From the cell containing the given text, extract its center point as [x, y] coordinate. 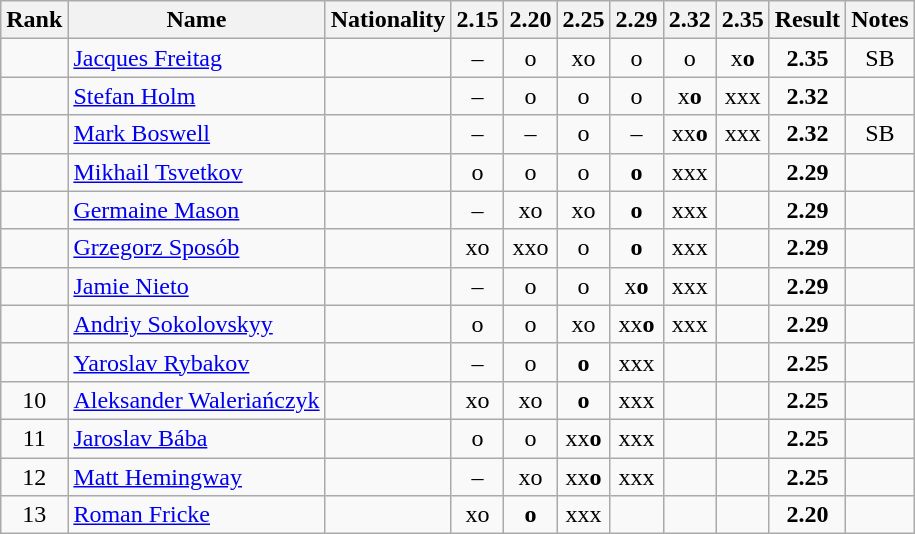
Germaine Mason [196, 210]
Aleksander Waleriańczyk [196, 400]
Jamie Nieto [196, 286]
11 [34, 438]
Nationality [388, 20]
Mikhail Tsvetkov [196, 172]
Andriy Sokolovskyy [196, 324]
Matt Hemingway [196, 477]
Yaroslav Rybakov [196, 362]
Grzegorz Sposób [196, 248]
Rank [34, 20]
Notes [880, 20]
Jaroslav Bába [196, 438]
Mark Boswell [196, 134]
Jacques Freitag [196, 58]
13 [34, 515]
Name [196, 20]
10 [34, 400]
2.15 [478, 20]
Result [807, 20]
Stefan Holm [196, 96]
12 [34, 477]
Roman Fricke [196, 515]
